Locate the cell with the specified text and output its [X, Y] center coordinate. 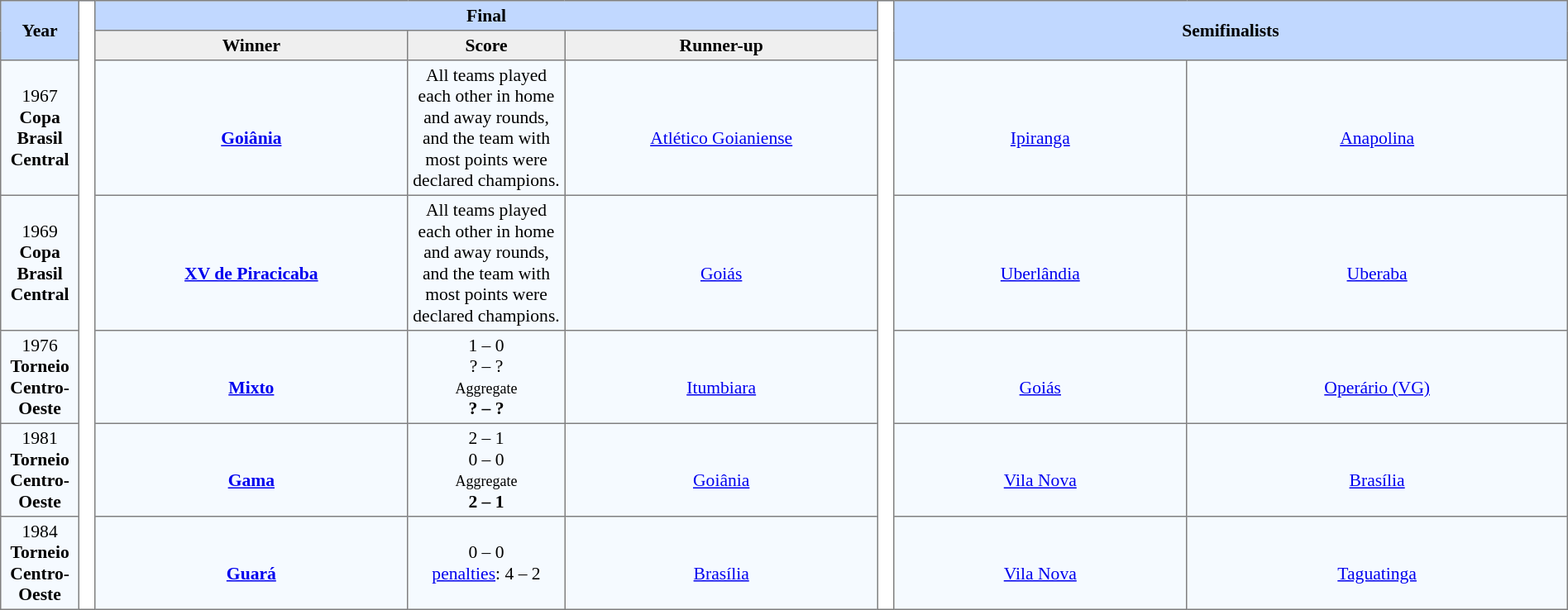
1981Torneio Centro-Oeste [40, 469]
Runner-up [721, 45]
Itumbiara [721, 377]
1967Copa Brasil Central [40, 128]
XV de Piracicaba [251, 263]
Taguatinga [1377, 563]
Operário (VG) [1377, 377]
Score [486, 45]
1969Copa Brasil Central [40, 263]
1 – 0 ? – ?Aggregate ? – ? [486, 377]
Mixto [251, 377]
Uberlândia [1040, 263]
2 – 1 0 – 0Aggregate 2 – 1 [486, 469]
Ipiranga [1040, 128]
Final [486, 16]
Guará [251, 563]
Year [40, 31]
1984Torneio Centro-Oeste [40, 563]
Semifinalists [1231, 31]
Gama [251, 469]
Uberaba [1377, 263]
Anapolina [1377, 128]
1976Torneio Centro-Oeste [40, 377]
Atlético Goianiense [721, 128]
0 – 0penalties: 4 – 2 [486, 563]
Winner [251, 45]
